Output the (x, y) coordinate of the center of the cell containing the given text.  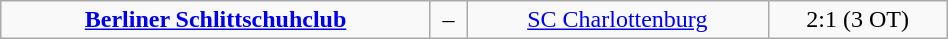
– (448, 20)
Berliner Schlittschuhclub (216, 20)
SC Charlottenburg (618, 20)
2:1 (3 OT) (858, 20)
